Scan for the cell matching the given text and deliver its [X, Y] coordinate at center. 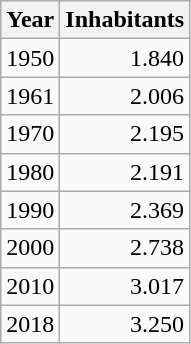
2018 [30, 324]
2.191 [125, 172]
2.738 [125, 248]
2010 [30, 286]
2000 [30, 248]
3.017 [125, 286]
2.006 [125, 96]
2.195 [125, 134]
1961 [30, 96]
2.369 [125, 210]
1990 [30, 210]
1950 [30, 58]
Year [30, 20]
3.250 [125, 324]
Inhabitants [125, 20]
1980 [30, 172]
1970 [30, 134]
1.840 [125, 58]
